Locate the cell with the specified text and output its (x, y) center coordinate. 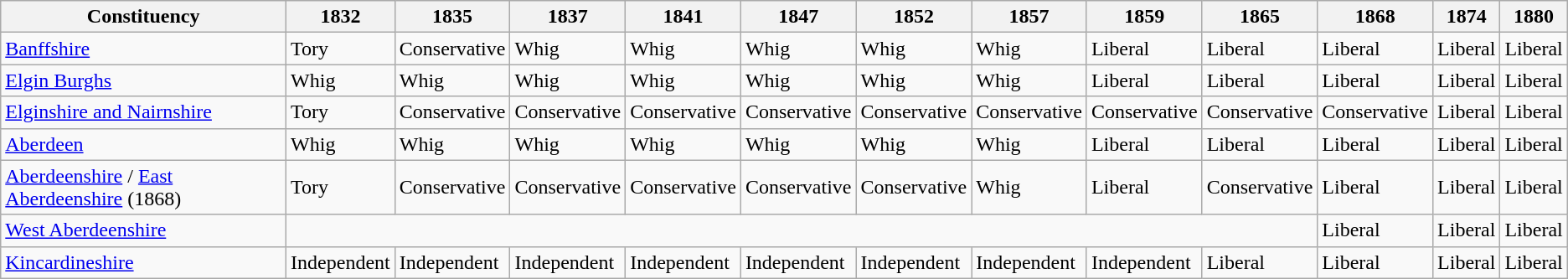
Banffshire (144, 49)
1837 (568, 17)
Kincardineshire (144, 262)
1857 (1029, 17)
Elginshire and Nairnshire (144, 112)
1847 (798, 17)
1832 (341, 17)
Elgin Burghs (144, 80)
1874 (1467, 17)
Constituency (144, 17)
1841 (683, 17)
1868 (1375, 17)
1865 (1260, 17)
1880 (1534, 17)
1835 (452, 17)
Aberdeenshire / East Aberdeenshire (1868) (144, 188)
1859 (1144, 17)
1852 (914, 17)
Aberdeen (144, 144)
West Aberdeenshire (144, 230)
